Locate the cell with the specified text and output its (X, Y) center coordinate. 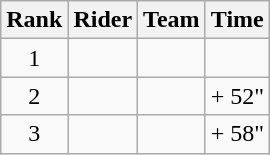
Rider (103, 20)
+ 52" (237, 96)
3 (34, 134)
Time (237, 20)
Rank (34, 20)
Team (172, 20)
+ 58" (237, 134)
2 (34, 96)
1 (34, 58)
